Provide the (X, Y) coordinate of the cell's center where the given text is located.  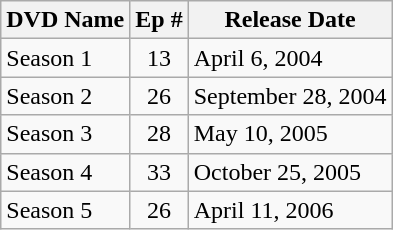
DVD Name (66, 20)
Ep # (159, 20)
September 28, 2004 (290, 96)
Season 1 (66, 58)
Season 5 (66, 210)
13 (159, 58)
October 25, 2005 (290, 172)
April 6, 2004 (290, 58)
33 (159, 172)
28 (159, 134)
Release Date (290, 20)
Season 2 (66, 96)
May 10, 2005 (290, 134)
April 11, 2006 (290, 210)
Season 4 (66, 172)
Season 3 (66, 134)
